Identify which cell holds the provided text, then report its (X, Y) central coordinate. 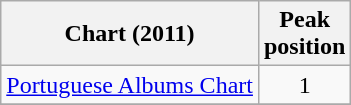
Portuguese Albums Chart (130, 85)
1 (304, 85)
Chart (2011) (130, 34)
Peakposition (304, 34)
